Provide the (x, y) coordinate of the cell's center where the given text is located.  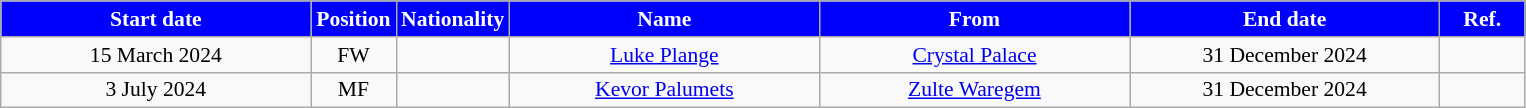
Kevor Palumets (664, 90)
Crystal Palace (974, 55)
End date (1285, 19)
Ref. (1482, 19)
MF (354, 90)
From (974, 19)
Position (354, 19)
Luke Plange (664, 55)
3 July 2024 (156, 90)
FW (354, 55)
Nationality (452, 19)
15 March 2024 (156, 55)
Start date (156, 19)
Zulte Waregem (974, 90)
Name (664, 19)
